Pinpoint the cell where the given text exists, returning its [X, Y] midpoint coordinate. 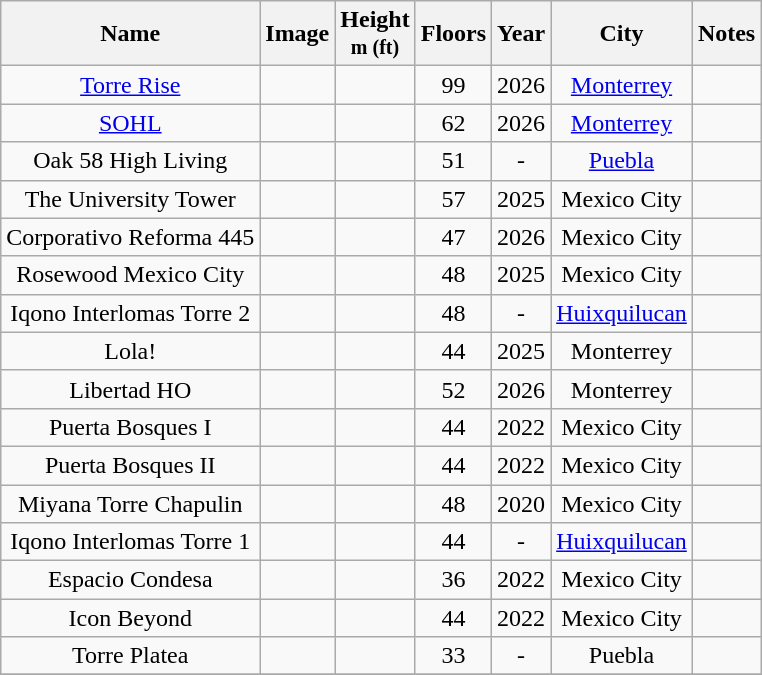
Miyana Torre Chapulin [130, 503]
Puerta Bosques II [130, 465]
Name [130, 34]
Libertad HO [130, 389]
57 [453, 199]
Oak 58 High Living [130, 161]
47 [453, 237]
Torre Rise [130, 85]
33 [453, 656]
Rosewood Mexico City [130, 275]
2020 [522, 503]
Notes [726, 34]
52 [453, 389]
Lola! [130, 351]
Puerta Bosques I [130, 427]
Espacio Condesa [130, 580]
Year [522, 34]
Iqono Interlomas Torre 1 [130, 542]
62 [453, 123]
36 [453, 580]
SOHL [130, 123]
99 [453, 85]
Image [298, 34]
Iqono Interlomas Torre 2 [130, 313]
Icon Beyond [130, 618]
Floors [453, 34]
Torre Platea [130, 656]
The University Tower [130, 199]
Corporativo Reforma 445 [130, 237]
51 [453, 161]
City [622, 34]
Heightm (ft) [375, 34]
